Scan for the cell matching the given text and deliver its [x, y] coordinate at center. 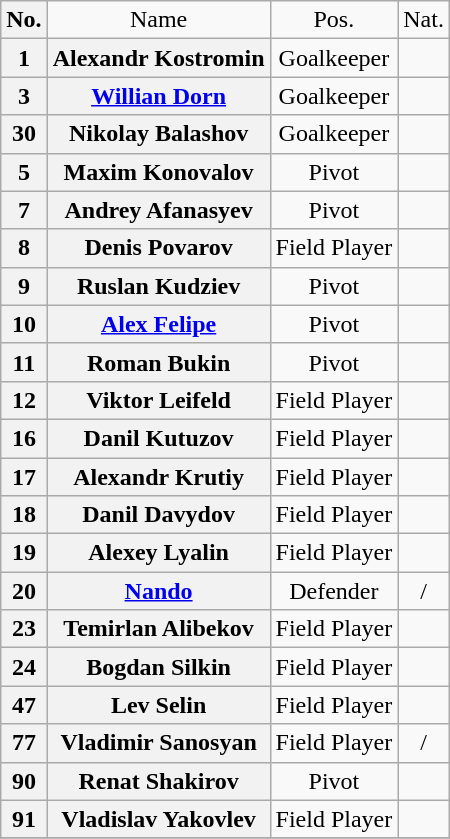
8 [24, 248]
Vladimir Sanosyan [158, 743]
Ruslan Kudziev [158, 286]
Vladislav Yakovlev [158, 819]
Maxim Konovalov [158, 172]
30 [24, 134]
Denis Povarov [158, 248]
24 [24, 667]
18 [24, 515]
5 [24, 172]
Name [158, 20]
3 [24, 96]
11 [24, 362]
Temirlan Alibekov [158, 629]
10 [24, 324]
90 [24, 781]
Alexandr Kostromin [158, 58]
20 [24, 591]
23 [24, 629]
Pos. [334, 20]
17 [24, 477]
Bogdan Silkin [158, 667]
Nat. [424, 20]
Lev Selin [158, 705]
12 [24, 400]
16 [24, 438]
Nikolay Balashov [158, 134]
Alex Felipe [158, 324]
Alexandr Krutiy [158, 477]
1 [24, 58]
77 [24, 743]
Andrey Afanasyev [158, 210]
Nando [158, 591]
9 [24, 286]
47 [24, 705]
Defender [334, 591]
No. [24, 20]
91 [24, 819]
Willian Dorn [158, 96]
Renat Shakirov [158, 781]
Danil Kutuzov [158, 438]
Alexey Lyalin [158, 553]
7 [24, 210]
Roman Bukin [158, 362]
Danil Davydov [158, 515]
19 [24, 553]
Viktor Leifeld [158, 400]
